Detect which cell encompasses the target text, then output its [X, Y] center coordinate. 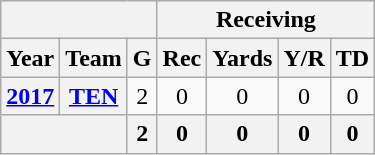
Receiving [266, 20]
Year [30, 58]
Yards [242, 58]
Rec [182, 58]
Team [94, 58]
G [142, 58]
TEN [94, 96]
TD [352, 58]
2017 [30, 96]
Y/R [304, 58]
